Output the [x, y] coordinate of the center of the cell containing the given text.  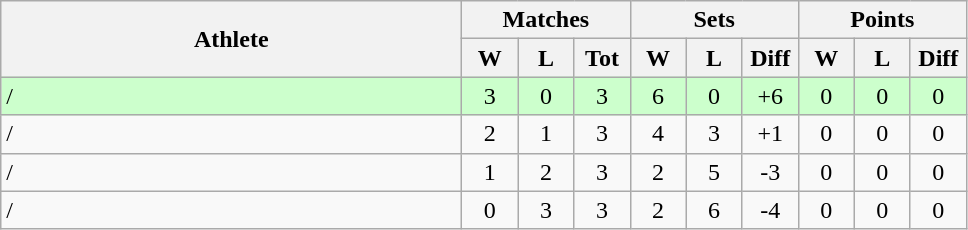
Sets [714, 20]
5 [714, 172]
Tot [602, 58]
-4 [770, 210]
4 [658, 134]
+6 [770, 96]
-3 [770, 172]
Points [882, 20]
Athlete [232, 39]
Matches [546, 20]
+1 [770, 134]
